Pinpoint the cell where the given text exists, returning its [X, Y] midpoint coordinate. 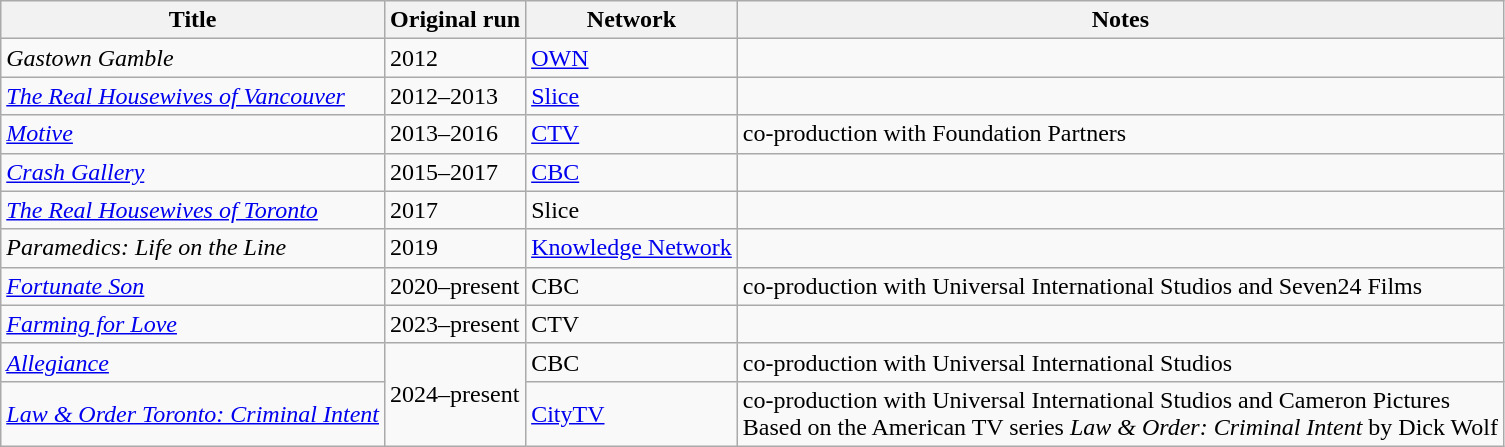
co-production with Universal International Studios and Seven24 Films [1120, 286]
2013–2016 [456, 134]
Gastown Gamble [193, 58]
CityTV [632, 414]
The Real Housewives of Vancouver [193, 96]
2012 [456, 58]
2017 [456, 210]
Title [193, 20]
Allegiance [193, 362]
Paramedics: Life on the Line [193, 248]
Crash Gallery [193, 172]
Network [632, 20]
2019 [456, 248]
Original run [456, 20]
Law & Order Toronto: Criminal Intent [193, 414]
Motive [193, 134]
2012–2013 [456, 96]
Notes [1120, 20]
The Real Housewives of Toronto [193, 210]
2015–2017 [456, 172]
co-production with Universal International Studios [1120, 362]
co-production with Foundation Partners [1120, 134]
2020–present [456, 286]
Knowledge Network [632, 248]
Farming for Love [193, 324]
2023–present [456, 324]
OWN [632, 58]
2024–present [456, 394]
co-production with Universal International Studios and Cameron PicturesBased on the American TV series Law & Order: Criminal Intent by Dick Wolf [1120, 414]
Fortunate Son [193, 286]
